Extract the [X, Y] coordinate from the center of the cell holding the provided text.  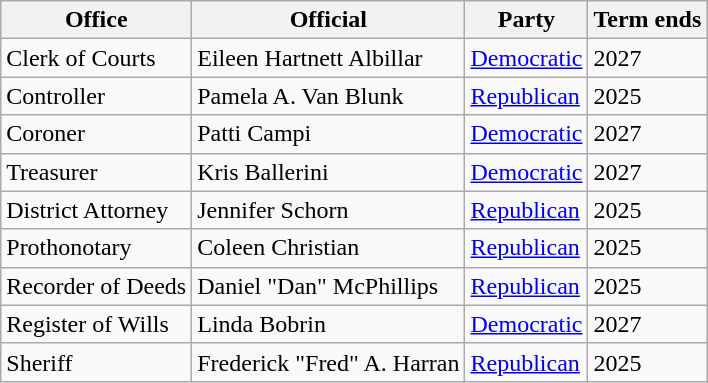
Register of Wills [96, 324]
Sheriff [96, 362]
Clerk of Courts [96, 58]
Term ends [648, 20]
Office [96, 20]
Prothonotary [96, 248]
Official [328, 20]
Party [526, 20]
Coleen Christian [328, 248]
Kris Ballerini [328, 172]
Recorder of Deeds [96, 286]
Daniel "Dan" McPhillips [328, 286]
Treasurer [96, 172]
Controller [96, 96]
Jennifer Schorn [328, 210]
Frederick "Fred" A. Harran [328, 362]
Patti Campi [328, 134]
Pamela A. Van Blunk [328, 96]
Coroner [96, 134]
Linda Bobrin [328, 324]
District Attorney [96, 210]
Eileen Hartnett Albillar [328, 58]
